Capture the cell that displays the provided text and extract its (X, Y) central coordinate. 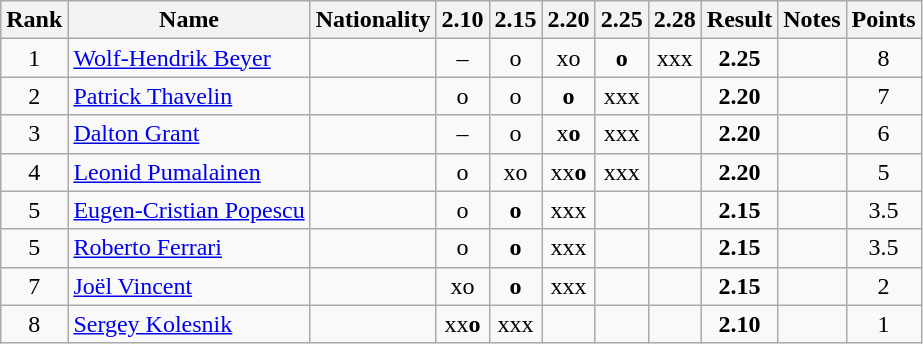
Wolf-Hendrik Beyer (189, 58)
Roberto Ferrari (189, 248)
Joël Vincent (189, 286)
Leonid Pumalainen (189, 172)
Eugen-Cristian Popescu (189, 210)
4 (34, 172)
Name (189, 20)
Points (884, 20)
2.28 (674, 20)
Dalton Grant (189, 134)
6 (884, 134)
Nationality (373, 20)
Sergey Kolesnik (189, 324)
Patrick Thavelin (189, 96)
Rank (34, 20)
Notes (812, 20)
3 (34, 134)
Result (739, 20)
